Return (X, Y) of the center of cell containing provided text 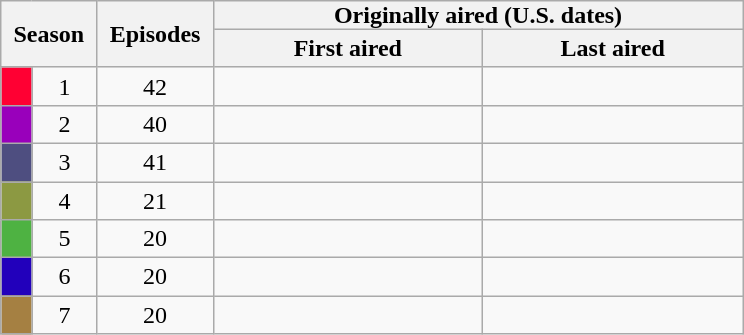
5 (64, 239)
1 (64, 86)
2 (64, 124)
Last aired (612, 48)
First aired (348, 48)
40 (155, 124)
41 (155, 162)
4 (64, 201)
42 (155, 86)
Originally aired (U.S. dates) (478, 15)
3 (64, 162)
6 (64, 277)
7 (64, 315)
21 (155, 201)
Episodes (155, 34)
Season (49, 34)
